Detect which cell encompasses the target text, then output its [X, Y] center coordinate. 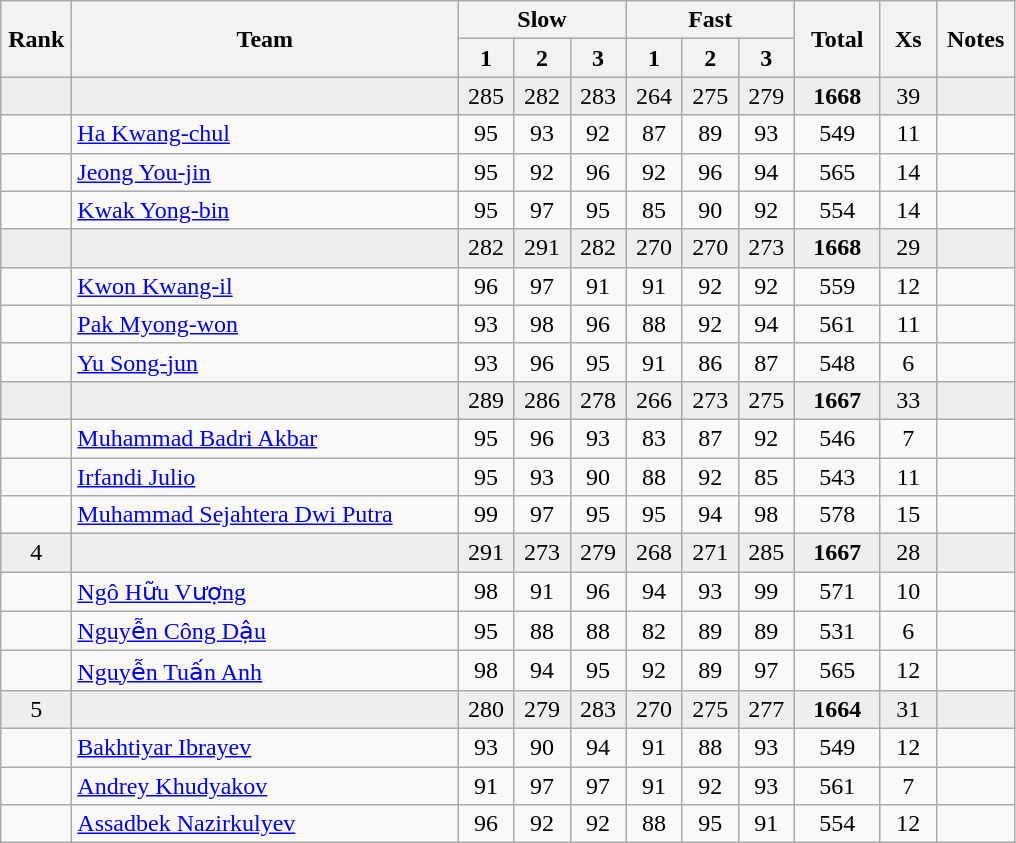
Muhammad Badri Akbar [265, 438]
28 [908, 553]
Team [265, 39]
Total [837, 39]
4 [36, 553]
Bakhtiyar Ibrayev [265, 747]
Assadbek Nazirkulyev [265, 824]
280 [486, 709]
Kwon Kwang-il [265, 286]
Xs [908, 39]
264 [654, 96]
278 [598, 400]
Kwak Yong-bin [265, 210]
559 [837, 286]
Andrey Khudyakov [265, 785]
277 [766, 709]
266 [654, 400]
268 [654, 553]
Ha Kwang-chul [265, 134]
5 [36, 709]
Nguyễn Tuấn Anh [265, 671]
271 [710, 553]
39 [908, 96]
1664 [837, 709]
543 [837, 477]
Slow [542, 20]
286 [542, 400]
Jeong You-jin [265, 172]
Fast [710, 20]
82 [654, 631]
86 [710, 362]
Muhammad Sejahtera Dwi Putra [265, 515]
33 [908, 400]
31 [908, 709]
Pak Myong-won [265, 324]
29 [908, 248]
571 [837, 592]
Irfandi Julio [265, 477]
83 [654, 438]
Nguyễn Công Dậu [265, 631]
15 [908, 515]
Ngô Hữu Vượng [265, 592]
Yu Song-jun [265, 362]
10 [908, 592]
289 [486, 400]
Notes [976, 39]
578 [837, 515]
546 [837, 438]
Rank [36, 39]
531 [837, 631]
548 [837, 362]
